Identify which cell holds the provided text, then report its [x, y] central coordinate. 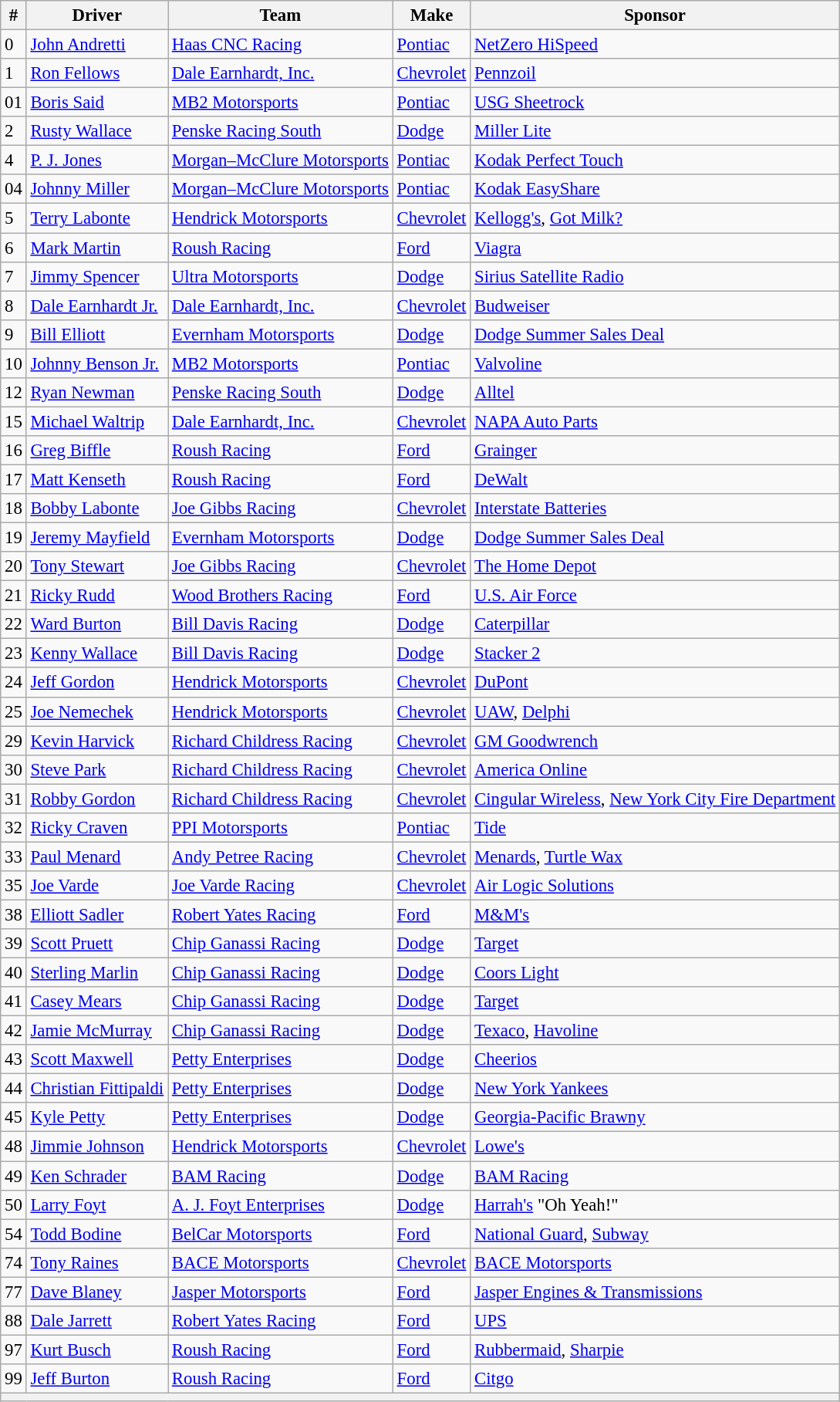
Jasper Motorsports [281, 1292]
NetZero HiSpeed [656, 45]
Coors Light [656, 973]
Dale Earnhardt Jr. [97, 306]
Air Logic Solutions [656, 886]
45 [14, 1118]
Team [281, 15]
50 [14, 1204]
77 [14, 1292]
04 [14, 189]
Christian Fittipaldi [97, 1089]
Rubbermaid, Sharpie [656, 1350]
Michael Waltrip [97, 421]
54 [14, 1234]
Paul Menard [97, 856]
USG Sheetrock [656, 103]
35 [14, 886]
Valvoline [656, 363]
Dave Blaney [97, 1292]
Kellogg's, Got Milk? [656, 218]
21 [14, 596]
88 [14, 1321]
NAPA Auto Parts [656, 421]
4 [14, 160]
32 [14, 828]
Robby Gordon [97, 799]
Harrah's "Oh Yeah!" [656, 1204]
Alltel [656, 393]
Mark Martin [97, 248]
UAW, Delphi [656, 711]
25 [14, 711]
5 [14, 218]
33 [14, 856]
29 [14, 741]
Miller Lite [656, 131]
Rusty Wallace [97, 131]
Jimmie Johnson [97, 1147]
Andy Petree Racing [281, 856]
John Andretti [97, 45]
8 [14, 306]
6 [14, 248]
30 [14, 769]
Stacker 2 [656, 654]
23 [14, 654]
Cingular Wireless, New York City Fire Department [656, 799]
# [14, 15]
12 [14, 393]
18 [14, 508]
Grainger [656, 451]
A. J. Foyt Enterprises [281, 1204]
Driver [97, 15]
Viagra [656, 248]
Caterpillar [656, 624]
Tide [656, 828]
Matt Kenseth [97, 479]
DuPont [656, 683]
Ron Fellows [97, 73]
Ken Schrader [97, 1176]
Ryan Newman [97, 393]
40 [14, 973]
9 [14, 334]
43 [14, 1059]
Ricky Rudd [97, 596]
Bobby Labonte [97, 508]
42 [14, 1031]
Scott Pruett [97, 944]
Jeremy Mayfield [97, 538]
Dale Jarrett [97, 1321]
48 [14, 1147]
Joe Nemechek [97, 711]
Boris Said [97, 103]
01 [14, 103]
Citgo [656, 1379]
Ultra Motorsports [281, 276]
U.S. Air Force [656, 596]
Tony Raines [97, 1262]
Wood Brothers Racing [281, 596]
Casey Mears [97, 1002]
7 [14, 276]
99 [14, 1379]
38 [14, 914]
Johnny Benson Jr. [97, 363]
BelCar Motorsports [281, 1234]
Kyle Petty [97, 1118]
1 [14, 73]
Interstate Batteries [656, 508]
Jasper Engines & Transmissions [656, 1292]
41 [14, 1002]
Kevin Harvick [97, 741]
Kodak EasyShare [656, 189]
National Guard, Subway [656, 1234]
Steve Park [97, 769]
Jeff Gordon [97, 683]
Haas CNC Racing [281, 45]
Scott Maxwell [97, 1059]
Sterling Marlin [97, 973]
16 [14, 451]
Johnny Miller [97, 189]
Jimmy Spencer [97, 276]
PPI Motorsports [281, 828]
Terry Labonte [97, 218]
39 [14, 944]
Sponsor [656, 15]
Texaco, Havoline [656, 1031]
Sirius Satellite Radio [656, 276]
2 [14, 131]
44 [14, 1089]
Budweiser [656, 306]
Menards, Turtle Wax [656, 856]
GM Goodwrench [656, 741]
20 [14, 566]
Jeff Burton [97, 1379]
Georgia-Pacific Brawny [656, 1118]
Joe Varde [97, 886]
Ward Burton [97, 624]
America Online [656, 769]
Cheerios [656, 1059]
Greg Biffle [97, 451]
17 [14, 479]
22 [14, 624]
31 [14, 799]
Larry Foyt [97, 1204]
P. J. Jones [97, 160]
49 [14, 1176]
Elliott Sadler [97, 914]
Jamie McMurray [97, 1031]
UPS [656, 1321]
Kodak Perfect Touch [656, 160]
Joe Varde Racing [281, 886]
DeWalt [656, 479]
Todd Bodine [97, 1234]
The Home Depot [656, 566]
New York Yankees [656, 1089]
Ricky Craven [97, 828]
19 [14, 538]
0 [14, 45]
24 [14, 683]
Make [431, 15]
Pennzoil [656, 73]
10 [14, 363]
Bill Elliott [97, 334]
Kurt Busch [97, 1350]
97 [14, 1350]
15 [14, 421]
Tony Stewart [97, 566]
Lowe's [656, 1147]
Kenny Wallace [97, 654]
M&M's [656, 914]
74 [14, 1262]
